Output the [X, Y] coordinate of the center of the cell containing the given text.  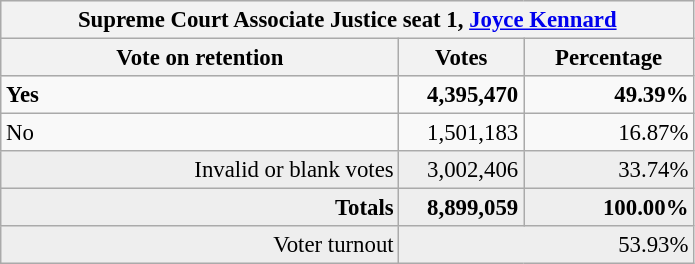
Voter turnout [200, 245]
49.39% [609, 95]
No [200, 133]
1,501,183 [462, 133]
Vote on retention [200, 58]
8,899,059 [462, 208]
33.74% [609, 170]
53.93% [546, 245]
Invalid or blank votes [200, 170]
Percentage [609, 58]
Totals [200, 208]
3,002,406 [462, 170]
4,395,470 [462, 95]
Supreme Court Associate Justice seat 1, Joyce Kennard [348, 20]
Yes [200, 95]
16.87% [609, 133]
100.00% [609, 208]
Votes [462, 58]
